Provide the (X, Y) coordinate of the cell's center where the given text is located.  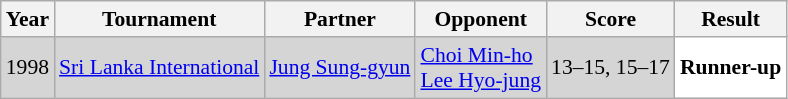
Partner (340, 19)
Score (610, 19)
Jung Sung-gyun (340, 68)
Choi Min-ho Lee Hyo-jung (480, 68)
Year (28, 19)
Sri Lanka International (159, 68)
1998 (28, 68)
Opponent (480, 19)
Result (730, 19)
13–15, 15–17 (610, 68)
Tournament (159, 19)
Runner-up (730, 68)
